Output the [X, Y] coordinate of the center of the cell containing the given text.  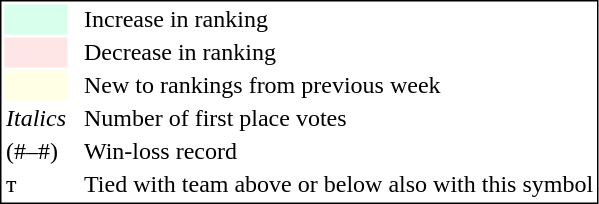
New to rankings from previous week [338, 85]
Increase in ranking [338, 19]
Win-loss record [338, 151]
Italics [36, 119]
Number of first place votes [338, 119]
Tied with team above or below also with this symbol [338, 185]
т [36, 185]
(#–#) [36, 151]
Decrease in ranking [338, 53]
